Search for the cell housing the specified text and yield its [X, Y] center coordinate. 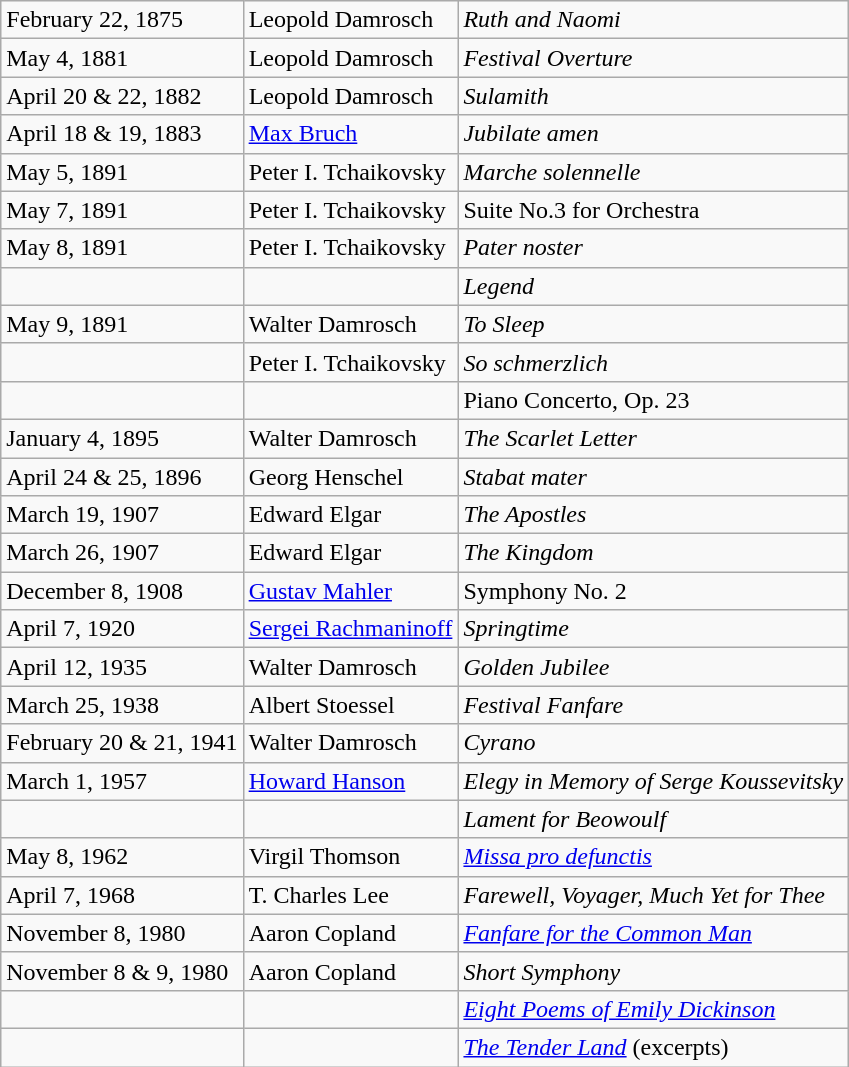
May 7, 1891 [122, 210]
Stabat mater [654, 477]
Piano Concerto, Op. 23 [654, 400]
May 8, 1962 [122, 857]
January 4, 1895 [122, 438]
Virgil Thomson [350, 857]
March 1, 1957 [122, 781]
April 18 & 19, 1883 [122, 134]
March 26, 1907 [122, 553]
Elegy in Memory of Serge Koussevitsky [654, 781]
Jubilate amen [654, 134]
November 8 & 9, 1980 [122, 971]
Ruth and Naomi [654, 20]
February 22, 1875 [122, 20]
Symphony No. 2 [654, 591]
Fanfare for the Common Man [654, 933]
Festival Overture [654, 58]
May 9, 1891 [122, 324]
The Tender Land (excerpts) [654, 1047]
Suite No.3 for Orchestra [654, 210]
Cyrano [654, 743]
February 20 & 21, 1941 [122, 743]
April 20 & 22, 1882 [122, 96]
Missa pro defunctis [654, 857]
November 8, 1980 [122, 933]
March 19, 1907 [122, 515]
Sulamith [654, 96]
March 25, 1938 [122, 705]
The Apostles [654, 515]
To Sleep [654, 324]
Howard Hanson [350, 781]
Sergei Rachmaninoff [350, 629]
Albert Stoessel [350, 705]
April 12, 1935 [122, 667]
The Scarlet Letter [654, 438]
Pater noster [654, 248]
The Kingdom [654, 553]
May 4, 1881 [122, 58]
April 7, 1968 [122, 895]
May 8, 1891 [122, 248]
May 5, 1891 [122, 172]
Legend [654, 286]
Springtime [654, 629]
December 8, 1908 [122, 591]
Golden Jubilee [654, 667]
Short Symphony [654, 971]
Max Bruch [350, 134]
Lament for Beowoulf [654, 819]
April 24 & 25, 1896 [122, 477]
Eight Poems of Emily Dickinson [654, 1009]
Farewell, Voyager, Much Yet for Thee [654, 895]
Gustav Mahler [350, 591]
April 7, 1920 [122, 629]
Marche solennelle [654, 172]
Festival Fanfare [654, 705]
So schmerzlich [654, 362]
T. Charles Lee [350, 895]
Georg Henschel [350, 477]
